Return the [X, Y] coordinate for the center point of the cell that contains the specified text.  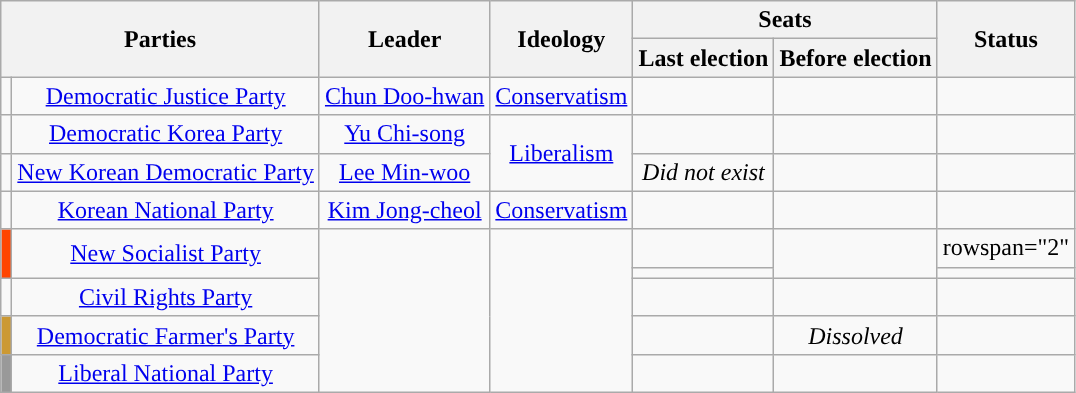
Democratic Farmer's Party [166, 335]
Leader [404, 39]
Before election [856, 58]
Liberalism [562, 153]
Civil Rights Party [166, 297]
Kim Jong-cheol [404, 210]
New Socialist Party [166, 254]
Lee Min-woo [404, 172]
New Korean Democratic Party [166, 172]
Status [1006, 39]
Dissolved [856, 335]
Seats [785, 20]
Last election [704, 58]
rowspan="2" [1006, 248]
Democratic Justice Party [166, 96]
Liberal National Party [166, 373]
Yu Chi-song [404, 134]
Did not exist [704, 172]
Chun Doo-hwan [404, 96]
Parties [160, 39]
Korean National Party [166, 210]
Democratic Korea Party [166, 134]
Ideology [562, 39]
